Return the [x, y] coordinate for the center point of the cell that contains the specified text.  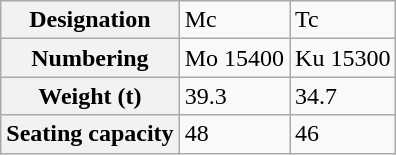
Numbering [90, 58]
48 [234, 134]
Weight (t) [90, 96]
39.3 [234, 96]
Mc [234, 20]
46 [343, 134]
Designation [90, 20]
Ku 15300 [343, 58]
Seating capacity [90, 134]
Tc [343, 20]
Mo 15400 [234, 58]
34.7 [343, 96]
